Identify which cell holds the provided text, then report its [X, Y] central coordinate. 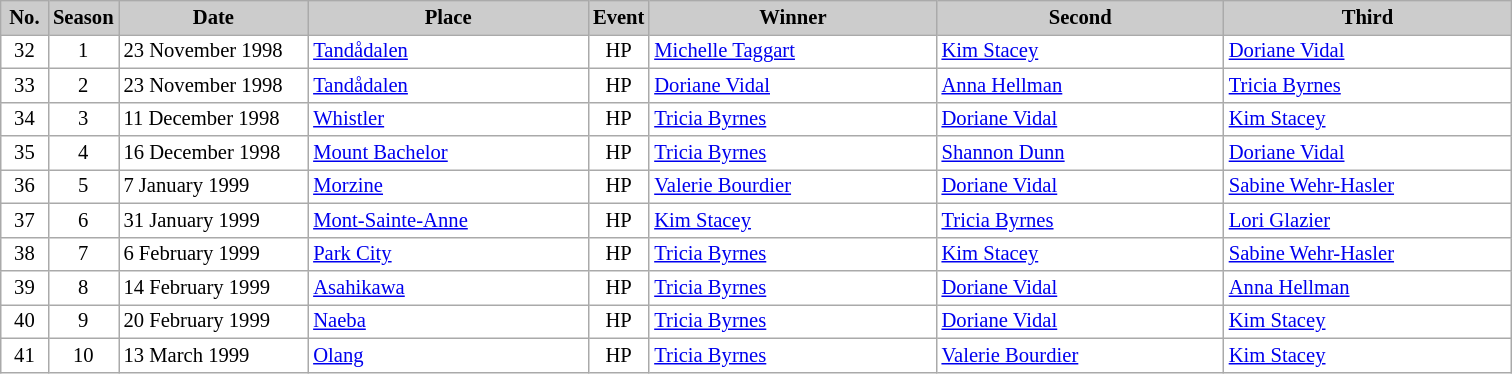
Morzine [448, 186]
1 [83, 51]
36 [24, 186]
32 [24, 51]
Olang [448, 355]
37 [24, 220]
33 [24, 85]
38 [24, 254]
Asahikawa [448, 287]
Winner [792, 17]
Whistler [448, 119]
No. [24, 17]
4 [83, 153]
Lori Glazier [1368, 220]
40 [24, 321]
39 [24, 287]
3 [83, 119]
Place [448, 17]
Michelle Taggart [792, 51]
31 January 1999 [213, 220]
35 [24, 153]
8 [83, 287]
34 [24, 119]
7 January 1999 [213, 186]
Mount Bachelor [448, 153]
20 February 1999 [213, 321]
5 [83, 186]
16 December 1998 [213, 153]
2 [83, 85]
9 [83, 321]
6 February 1999 [213, 254]
13 March 1999 [213, 355]
7 [83, 254]
14 February 1999 [213, 287]
Date [213, 17]
11 December 1998 [213, 119]
Park City [448, 254]
10 [83, 355]
Third [1368, 17]
41 [24, 355]
6 [83, 220]
Naeba [448, 321]
Event [618, 17]
Mont-Sainte-Anne [448, 220]
Season [83, 17]
Shannon Dunn [1080, 153]
Second [1080, 17]
